Search for the cell housing the specified text and yield its (x, y) center coordinate. 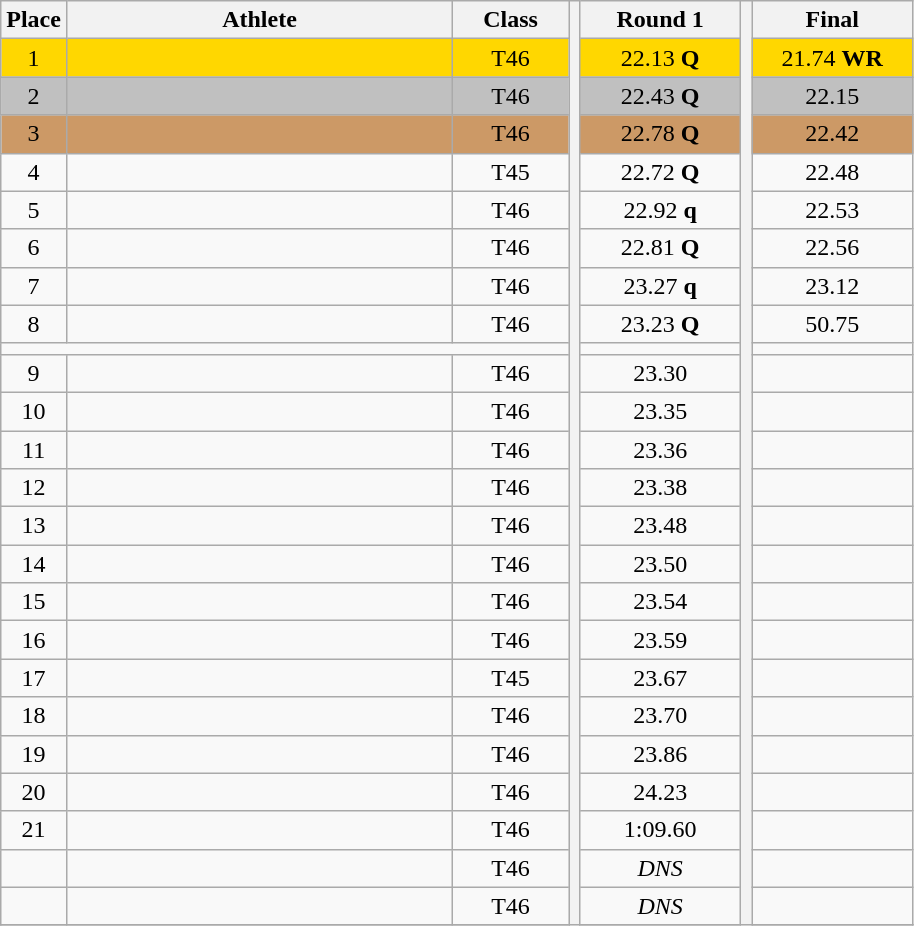
9 (34, 373)
22.43 Q (660, 96)
22.92 q (660, 210)
22.81 Q (660, 248)
22.72 Q (660, 172)
21 (34, 830)
22.56 (832, 248)
23.67 (660, 678)
12 (34, 488)
Round 1 (660, 20)
2 (34, 96)
23.70 (660, 716)
23.50 (660, 564)
17 (34, 678)
13 (34, 526)
10 (34, 411)
23.23 Q (660, 324)
23.54 (660, 602)
23.12 (832, 286)
8 (34, 324)
22.48 (832, 172)
21.74 WR (832, 58)
Final (832, 20)
18 (34, 716)
11 (34, 449)
14 (34, 564)
15 (34, 602)
23.86 (660, 754)
50.75 (832, 324)
22.78 Q (660, 134)
23.30 (660, 373)
19 (34, 754)
23.59 (660, 640)
5 (34, 210)
22.13 Q (660, 58)
7 (34, 286)
Place (34, 20)
23.27 q (660, 286)
20 (34, 792)
6 (34, 248)
1 (34, 58)
Athlete (259, 20)
4 (34, 172)
22.53 (832, 210)
Class (511, 20)
23.38 (660, 488)
23.48 (660, 526)
22.42 (832, 134)
24.23 (660, 792)
22.15 (832, 96)
16 (34, 640)
1:09.60 (660, 830)
23.35 (660, 411)
3 (34, 134)
23.36 (660, 449)
